Search for the cell housing the specified text and yield its [x, y] center coordinate. 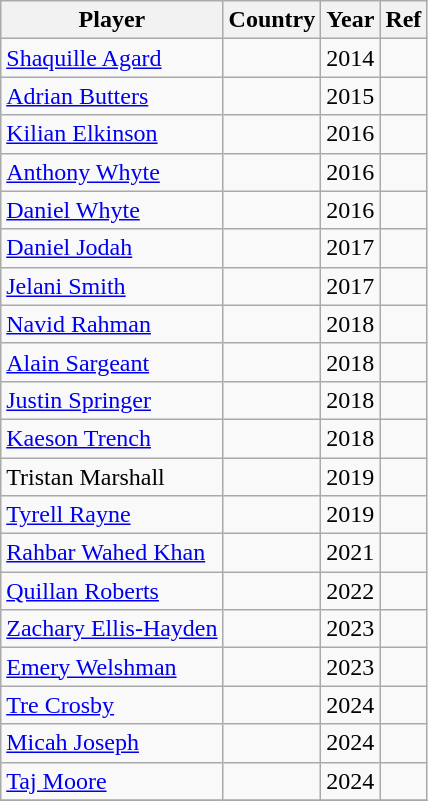
Daniel Jodah [112, 248]
Tristan Marshall [112, 477]
Shaquille Agard [112, 58]
Emery Welshman [112, 667]
2014 [350, 58]
Kilian Elkinson [112, 134]
Quillan Roberts [112, 591]
Anthony Whyte [112, 172]
2022 [350, 591]
Alain Sargeant [112, 362]
Year [350, 20]
Tyrell Rayne [112, 515]
Zachary Ellis-Hayden [112, 629]
Player [112, 20]
Taj Moore [112, 781]
Tre Crosby [112, 705]
Rahbar Wahed Khan [112, 553]
Ref [404, 20]
2015 [350, 96]
Justin Springer [112, 400]
Adrian Butters [112, 96]
Country [272, 20]
2021 [350, 553]
Jelani Smith [112, 286]
Micah Joseph [112, 743]
Kaeson Trench [112, 438]
Navid Rahman [112, 324]
Daniel Whyte [112, 210]
